From the cell containing the given text, extract its center point as [x, y] coordinate. 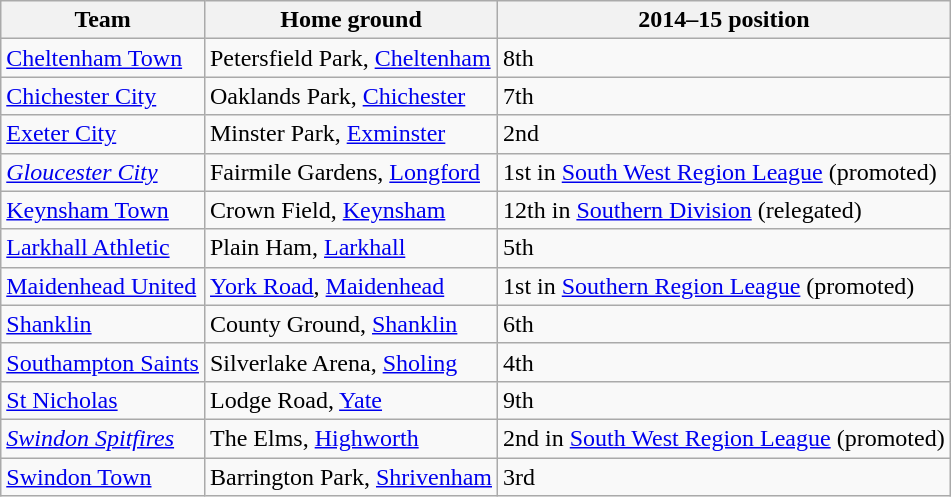
Fairmile Gardens, Longford [350, 172]
Shanklin [103, 324]
Barrington Park, Shrivenham [350, 477]
Home ground [350, 20]
Crown Field, Keynsham [350, 210]
9th [724, 400]
Southampton Saints [103, 362]
1st in South West Region League (promoted) [724, 172]
Larkhall Athletic [103, 248]
12th in Southern Division (relegated) [724, 210]
County Ground, Shanklin [350, 324]
2014–15 position [724, 20]
Keynsham Town [103, 210]
7th [724, 96]
Lodge Road, Yate [350, 400]
5th [724, 248]
The Elms, Highworth [350, 438]
3rd [724, 477]
Plain Ham, Larkhall [350, 248]
Exeter City [103, 134]
1st in Southern Region League (promoted) [724, 286]
Gloucester City [103, 172]
Cheltenham Town [103, 58]
Petersfield Park, Cheltenham [350, 58]
Chichester City [103, 96]
4th [724, 362]
York Road, Maidenhead [350, 286]
St Nicholas [103, 400]
2nd in South West Region League (promoted) [724, 438]
Swindon Town [103, 477]
Silverlake Arena, Sholing [350, 362]
Oaklands Park, Chichester [350, 96]
Maidenhead United [103, 286]
Minster Park, Exminster [350, 134]
Team [103, 20]
Swindon Spitfires [103, 438]
8th [724, 58]
6th [724, 324]
2nd [724, 134]
